Extract the [x, y] coordinate from the center of the cell holding the provided text.  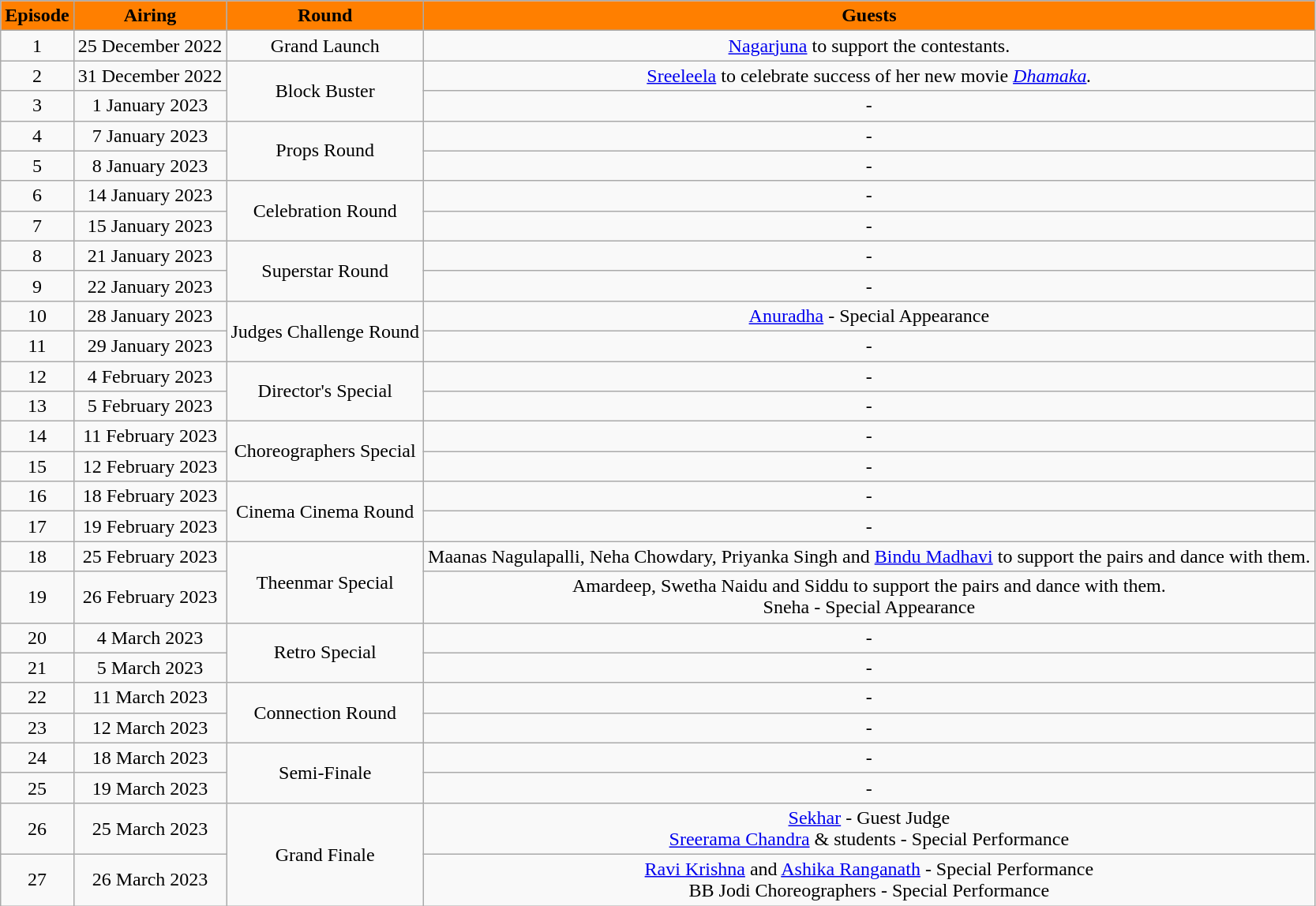
14 January 2023 [150, 196]
Cinema Cinema Round [325, 511]
28 January 2023 [150, 316]
Nagarjuna to support the contestants. [870, 46]
12 [37, 376]
25 December 2022 [150, 46]
12 February 2023 [150, 466]
1 [37, 46]
Sreeleela to celebrate success of her new movie Dhamaka. [870, 76]
25 [37, 788]
27 [37, 879]
26 [37, 829]
1 January 2023 [150, 106]
Choreographers Special [325, 451]
Ravi Krishna and Ashika Ranganath - Special PerformanceBB Jodi Choreographers - Special Performance [870, 879]
21 [37, 668]
Block Buster [325, 91]
Grand Launch [325, 46]
4 March 2023 [150, 638]
21 January 2023 [150, 256]
Superstar Round [325, 271]
9 [37, 286]
Anuradha - Special Appearance [870, 316]
7 January 2023 [150, 136]
5 February 2023 [150, 406]
18 [37, 556]
Round [325, 16]
26 March 2023 [150, 879]
6 [37, 196]
15 January 2023 [150, 226]
Semi-Finale [325, 773]
13 [37, 406]
4 [37, 136]
11 [37, 346]
Retro Special [325, 653]
25 March 2023 [150, 829]
Maanas Nagulapalli, Neha Chowdary, Priyanka Singh and Bindu Madhavi to support the pairs and dance with them. [870, 556]
31 December 2022 [150, 76]
19 [37, 597]
5 [37, 166]
23 [37, 728]
19 February 2023 [150, 526]
20 [37, 638]
18 March 2023 [150, 758]
14 [37, 436]
Episode [37, 16]
22 [37, 698]
4 February 2023 [150, 376]
Guests [870, 16]
12 March 2023 [150, 728]
Grand Finale [325, 854]
22 January 2023 [150, 286]
2 [37, 76]
8 January 2023 [150, 166]
Judges Challenge Round [325, 331]
3 [37, 106]
Celebration Round [325, 211]
11 February 2023 [150, 436]
7 [37, 226]
5 March 2023 [150, 668]
Director's Special [325, 391]
29 January 2023 [150, 346]
16 [37, 496]
8 [37, 256]
11 March 2023 [150, 698]
26 February 2023 [150, 597]
Sekhar - Guest JudgeSreerama Chandra & students - Special Performance [870, 829]
Theenmar Special [325, 582]
18 February 2023 [150, 496]
25 February 2023 [150, 556]
Amardeep, Swetha Naidu and Siddu to support the pairs and dance with them.Sneha - Special Appearance [870, 597]
24 [37, 758]
Airing [150, 16]
19 March 2023 [150, 788]
15 [37, 466]
Connection Round [325, 713]
Props Round [325, 151]
17 [37, 526]
10 [37, 316]
